Find where the given text appears and provide that cell's center as [X, Y] coordinate. 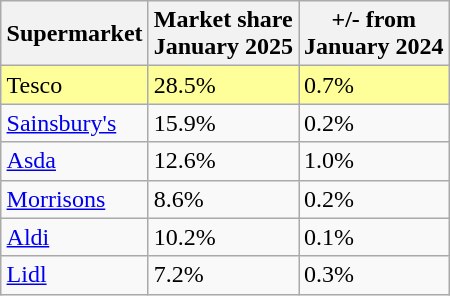
1.0% [374, 161]
0.7% [374, 85]
8.6% [223, 199]
Market shareJanuary 2025 [223, 34]
28.5% [223, 85]
7.2% [223, 275]
Aldi [74, 237]
+/- fromJanuary 2024 [374, 34]
10.2% [223, 237]
12.6% [223, 161]
Tesco [74, 85]
0.1% [374, 237]
0.3% [374, 275]
Morrisons [74, 199]
Sainsbury's [74, 123]
Asda [74, 161]
Lidl [74, 275]
15.9% [223, 123]
Supermarket [74, 34]
